For the text-containing cell, return its midpoint in (x, y) coordinate format. 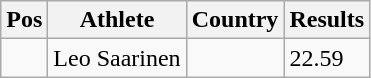
Results (327, 20)
Country (235, 20)
Pos (24, 20)
Leo Saarinen (117, 58)
22.59 (327, 58)
Athlete (117, 20)
